Identify which cell holds the provided text, then report its [x, y] central coordinate. 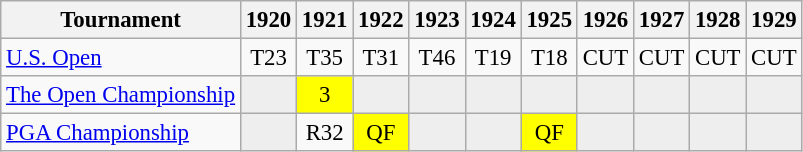
1928 [718, 20]
T46 [437, 58]
T31 [381, 58]
1922 [381, 20]
1924 [493, 20]
T18 [549, 58]
1929 [774, 20]
1925 [549, 20]
The Open Championship [121, 95]
PGA Championship [121, 133]
1921 [325, 20]
T19 [493, 58]
T23 [268, 58]
T35 [325, 58]
3 [325, 95]
R32 [325, 133]
1927 [661, 20]
1923 [437, 20]
1920 [268, 20]
1926 [605, 20]
U.S. Open [121, 58]
Tournament [121, 20]
